Locate the cell with the specified text and output its (x, y) center coordinate. 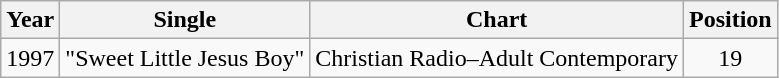
19 (730, 58)
Single (185, 20)
1997 (30, 58)
Position (730, 20)
Chart (497, 20)
"Sweet Little Jesus Boy" (185, 58)
Christian Radio–Adult Contemporary (497, 58)
Year (30, 20)
